From the cell containing the given text, extract its center point as [x, y] coordinate. 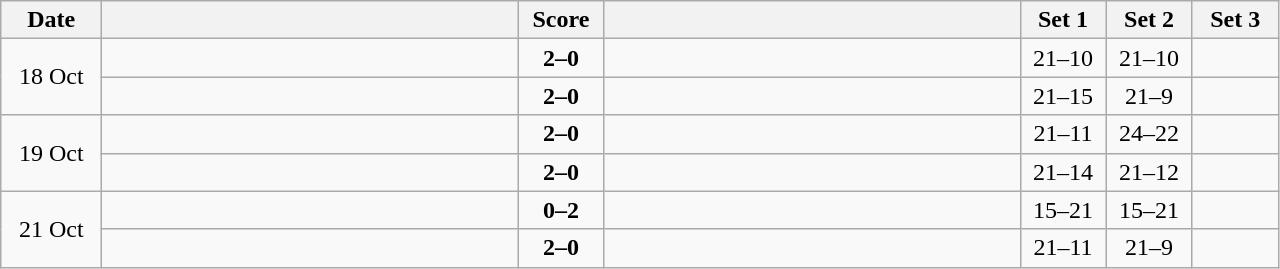
21–15 [1063, 96]
Set 2 [1149, 20]
Score [561, 20]
18 Oct [52, 77]
Set 1 [1063, 20]
21–12 [1149, 172]
21 Oct [52, 229]
Set 3 [1235, 20]
21–14 [1063, 172]
Date [52, 20]
24–22 [1149, 134]
19 Oct [52, 153]
0–2 [561, 210]
